Return (x, y) of the center of cell containing provided text 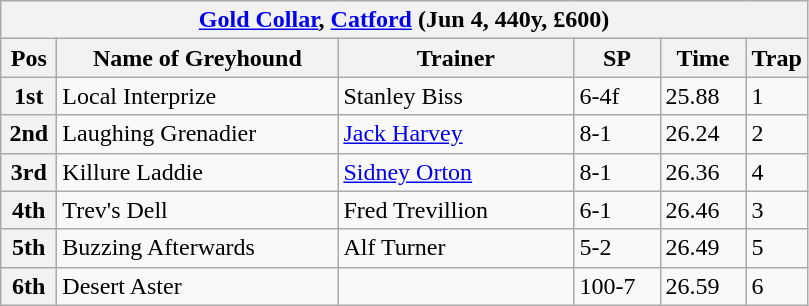
6-1 (617, 210)
4 (776, 172)
6th (29, 286)
Killure Laddie (198, 172)
Jack Harvey (456, 134)
2nd (29, 134)
Trap (776, 58)
26.46 (703, 210)
1st (29, 96)
5th (29, 248)
3rd (29, 172)
Name of Greyhound (198, 58)
2 (776, 134)
Gold Collar, Catford (Jun 4, 440y, £600) (404, 20)
26.59 (703, 286)
Laughing Grenadier (198, 134)
Buzzing Afterwards (198, 248)
Fred Trevillion (456, 210)
5 (776, 248)
Sidney Orton (456, 172)
SP (617, 58)
26.36 (703, 172)
26.24 (703, 134)
1 (776, 96)
6 (776, 286)
Stanley Biss (456, 96)
4th (29, 210)
3 (776, 210)
25.88 (703, 96)
Trev's Dell (198, 210)
Alf Turner (456, 248)
26.49 (703, 248)
100-7 (617, 286)
Pos (29, 58)
Time (703, 58)
Trainer (456, 58)
5-2 (617, 248)
Local Interprize (198, 96)
6-4f (617, 96)
Desert Aster (198, 286)
